From the cell containing the given text, extract its center point as [X, Y] coordinate. 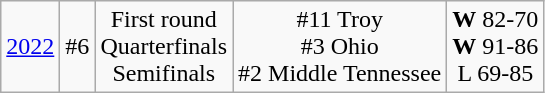
#6 [78, 47]
W 82-70W 91-86L 69-85 [496, 47]
2022 [30, 47]
#11 Troy #3 Ohio #2 Middle Tennessee [340, 47]
First roundQuarterfinalsSemifinals [164, 47]
